Pinpoint the cell where the given text exists, returning its [x, y] midpoint coordinate. 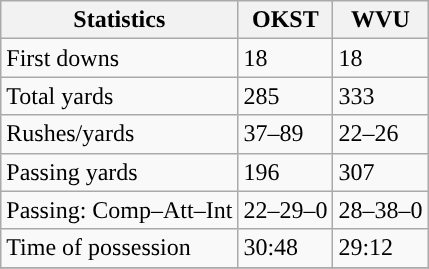
WVU [380, 20]
29:12 [380, 248]
28–38–0 [380, 210]
30:48 [286, 248]
Passing yards [120, 172]
196 [286, 172]
22–26 [380, 134]
37–89 [286, 134]
First downs [120, 58]
Statistics [120, 20]
OKST [286, 20]
22–29–0 [286, 210]
333 [380, 96]
307 [380, 172]
Rushes/yards [120, 134]
285 [286, 96]
Passing: Comp–Att–Int [120, 210]
Total yards [120, 96]
Time of possession [120, 248]
